Search for the cell housing the specified text and yield its [x, y] center coordinate. 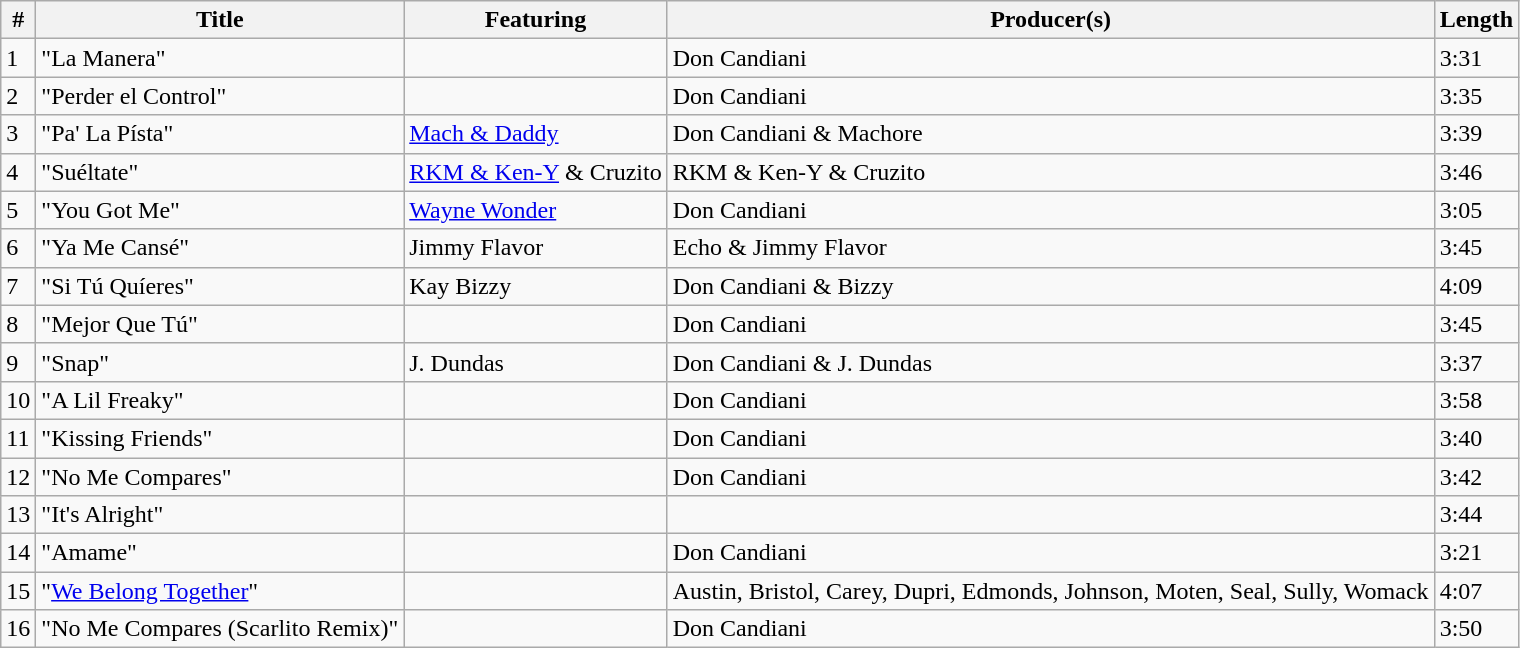
14 [18, 553]
"No Me Compares" [220, 477]
"Pa' La Písta" [220, 134]
3:35 [1476, 96]
Jimmy Flavor [536, 248]
"No Me Compares (Scarlito Remix)" [220, 629]
4 [18, 172]
Title [220, 20]
4:07 [1476, 591]
Echo & Jimmy Flavor [1050, 248]
3:21 [1476, 553]
16 [18, 629]
"You Got Me" [220, 210]
4:09 [1476, 286]
3:50 [1476, 629]
"Kissing Friends" [220, 438]
1 [18, 58]
9 [18, 362]
3:37 [1476, 362]
"A Lil Freaky" [220, 400]
Producer(s) [1050, 20]
Don Candiani & J. Dundas [1050, 362]
"La Manera" [220, 58]
8 [18, 324]
2 [18, 96]
3:46 [1476, 172]
12 [18, 477]
"Suéltate" [220, 172]
6 [18, 248]
Kay Bizzy [536, 286]
5 [18, 210]
"Amame" [220, 553]
10 [18, 400]
"We Belong Together" [220, 591]
3:05 [1476, 210]
Don Candiani & Machore [1050, 134]
Featuring [536, 20]
"Mejor Que Tú" [220, 324]
# [18, 20]
J. Dundas [536, 362]
3:40 [1476, 438]
3 [18, 134]
3:44 [1476, 515]
11 [18, 438]
13 [18, 515]
Wayne Wonder [536, 210]
"It's Alright" [220, 515]
3:58 [1476, 400]
7 [18, 286]
3:39 [1476, 134]
Mach & Daddy [536, 134]
"Ya Me Cansé" [220, 248]
15 [18, 591]
Don Candiani & Bizzy [1050, 286]
3:42 [1476, 477]
Length [1476, 20]
"Perder el Control" [220, 96]
Austin, Bristol, Carey, Dupri, Edmonds, Johnson, Moten, Seal, Sully, Womack [1050, 591]
"Si Tú Quíeres" [220, 286]
"Snap" [220, 362]
3:31 [1476, 58]
